Detect which cell encompasses the target text, then output its [x, y] center coordinate. 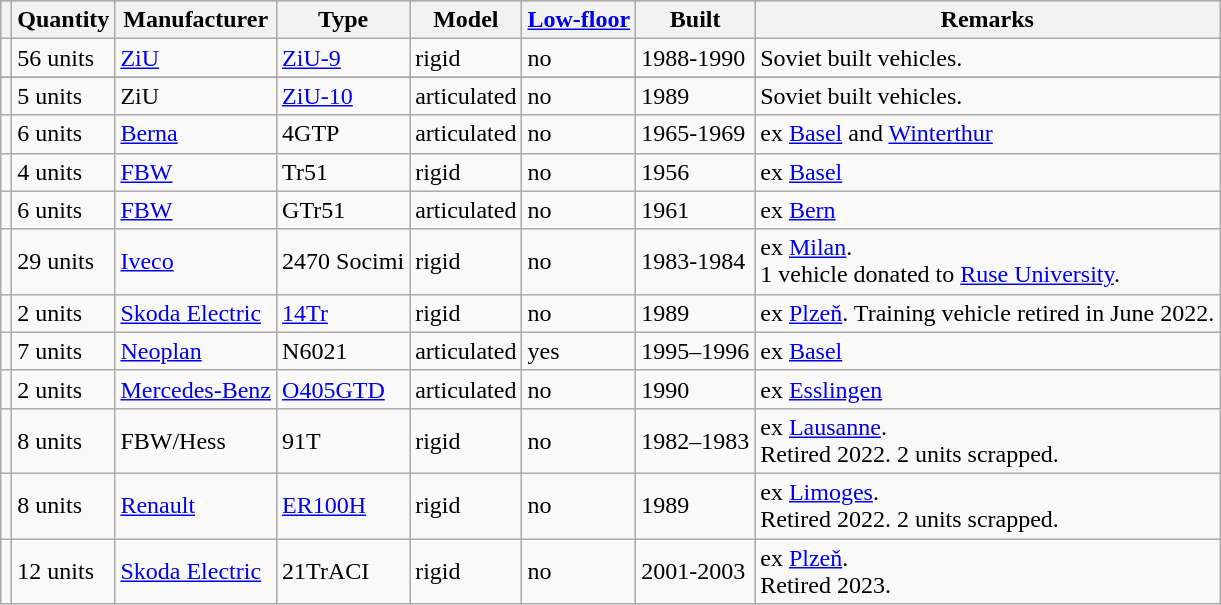
21TrACI [344, 570]
Mercedes-Benz [196, 389]
Neoplan [196, 351]
ex Plzeň.Retired 2023. [988, 570]
Iveco [196, 262]
1956 [696, 172]
Model [466, 20]
14Tr [344, 313]
1995–1996 [696, 351]
2001-2003 [696, 570]
5 units [64, 96]
ex Limoges.Retired 2022. 2 units scrapped. [988, 506]
N6021 [344, 351]
1990 [696, 389]
ZiU-9 [344, 58]
Renault [196, 506]
Quantity [64, 20]
1982–1983 [696, 440]
ER100H [344, 506]
29 units [64, 262]
Type [344, 20]
FBW/Hess [196, 440]
7 units [64, 351]
1988-1990 [696, 58]
4 units [64, 172]
1983-1984 [696, 262]
Built [696, 20]
yes [579, 351]
O405GTD [344, 389]
Manufacturer [196, 20]
91T [344, 440]
Remarks [988, 20]
ex Milan.1 vehicle donated to Ruse University. [988, 262]
2470 Socimi [344, 262]
12 units [64, 570]
ex Basel and Winterthur [988, 134]
GTr51 [344, 210]
ex Lausanne.Retired 2022. 2 units scrapped. [988, 440]
ZiU-10 [344, 96]
ex Esslingen [988, 389]
Tr51 [344, 172]
Low-floor [579, 20]
Berna [196, 134]
56 units [64, 58]
4GTP [344, 134]
ex Bern [988, 210]
ex Plzeň. Training vehicle retired in June 2022. [988, 313]
1961 [696, 210]
1965-1969 [696, 134]
